Return (X, Y) of the center of cell containing provided text 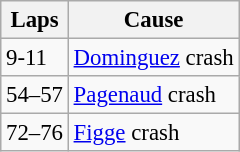
Cause (154, 20)
Figge crash (154, 133)
Pagenaud crash (154, 95)
72–76 (35, 133)
Dominguez crash (154, 58)
54–57 (35, 95)
Laps (35, 20)
9-11 (35, 58)
